Return the (x, y) coordinate for the center point of the cell that contains the specified text.  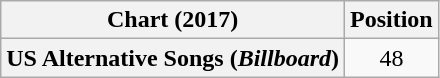
Position (392, 20)
Chart (2017) (173, 20)
48 (392, 58)
US Alternative Songs (Billboard) (173, 58)
